Provide the [x, y] coordinate of the cell's center where the given text is located.  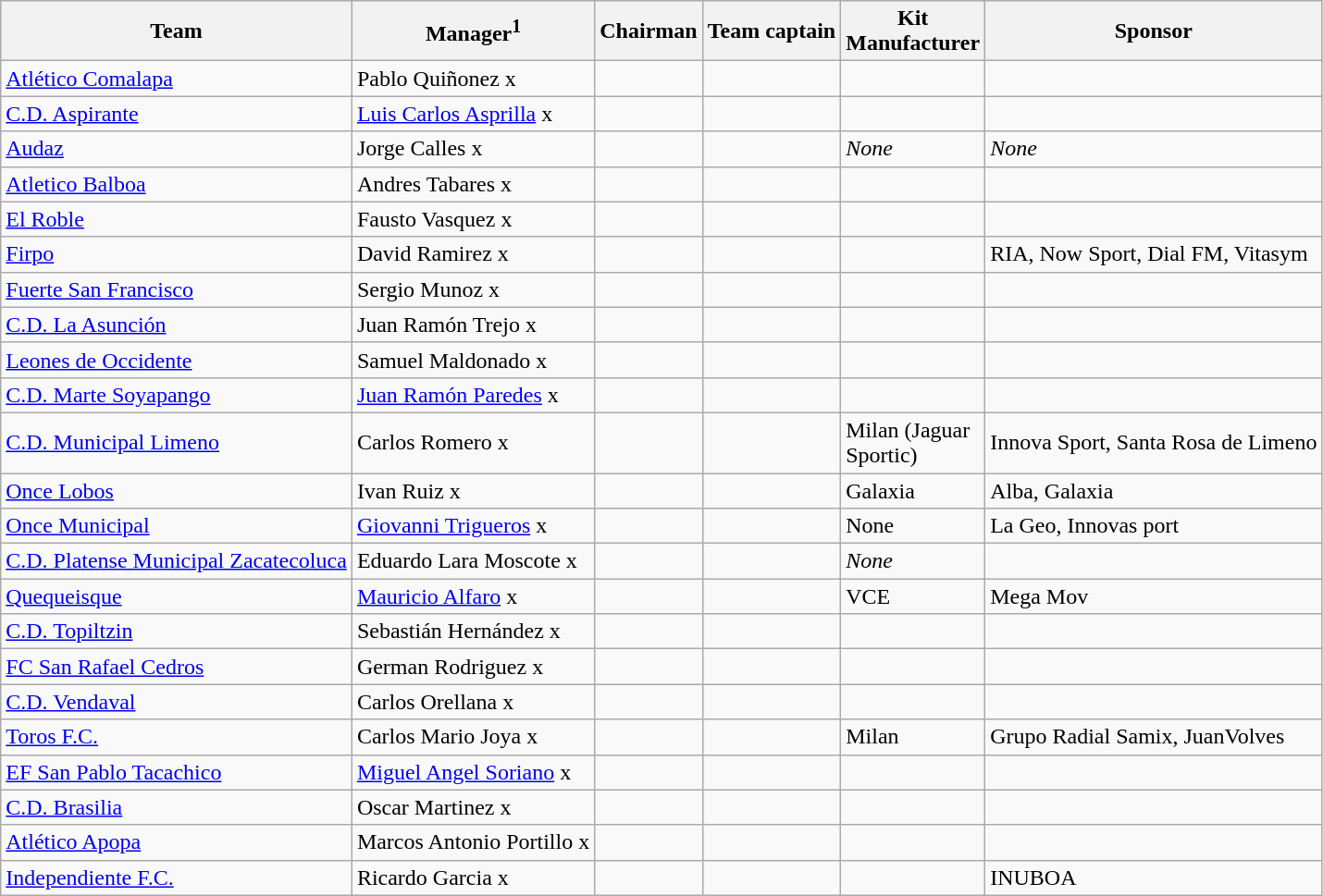
Alba, Galaxia [1154, 491]
Samuel Maldonado x [473, 360]
Leones de Occidente [177, 360]
VCE [913, 596]
Carlos Romero x [473, 442]
Sponsor [1154, 31]
Ricardo Garcia x [473, 878]
Chairman [649, 31]
Toros F.C. [177, 737]
Innova Sport, Santa Rosa de Limeno [1154, 442]
Luis Carlos Asprilla x [473, 114]
C.D. Marte Soyapango [177, 395]
Once Municipal [177, 526]
La Geo, Innovas port [1154, 526]
EF San Pablo Tacachico [177, 772]
Sergio Munoz x [473, 289]
Kit Manufacturer [913, 31]
Firpo [177, 254]
Juan Ramón Trejo x [473, 325]
FC San Rafael Cedros [177, 667]
Oscar Martinez x [473, 807]
Andres Tabares x [473, 184]
Milan [913, 737]
Galaxia [913, 491]
C.D. Vendaval [177, 702]
Carlos Mario Joya x [473, 737]
Atlético Apopa [177, 842]
Independiente F.C. [177, 878]
C.D. Aspirante [177, 114]
German Rodriguez x [473, 667]
Once Lobos [177, 491]
Team captain [772, 31]
Mauricio Alfaro x [473, 596]
Eduardo Lara Moscote x [473, 561]
Manager1 [473, 31]
INUBOA [1154, 878]
Ivan Ruiz x [473, 491]
Pablo Quiñonez x [473, 79]
Quequeisque [177, 596]
Sebastián Hernández x [473, 632]
Audaz [177, 149]
Jorge Calles x [473, 149]
Grupo Radial Samix, JuanVolves [1154, 737]
Team [177, 31]
Giovanni Trigueros x [473, 526]
Atlético Comalapa [177, 79]
Carlos Orellana x [473, 702]
C.D. Topiltzin [177, 632]
Fausto Vasquez x [473, 219]
C.D. Platense Municipal Zacatecoluca [177, 561]
Milan (Jaguar Sportic) [913, 442]
Atletico Balboa [177, 184]
Juan Ramón Paredes x [473, 395]
C.D. Municipal Limeno [177, 442]
Mega Mov [1154, 596]
Marcos Antonio Portillo x [473, 842]
C.D. Brasilia [177, 807]
Miguel Angel Soriano x [473, 772]
C.D. La Asunción [177, 325]
El Roble [177, 219]
David Ramirez x [473, 254]
RIA, Now Sport, Dial FM, Vitasym [1154, 254]
Fuerte San Francisco [177, 289]
